Return [x, y] of the center of cell containing provided text 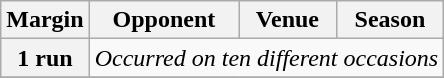
Opponent [164, 20]
Occurred on ten different occasions [266, 58]
Season [390, 20]
Margin [45, 20]
1 run [45, 58]
Venue [288, 20]
